Locate the cell with the specified text and output its (X, Y) center coordinate. 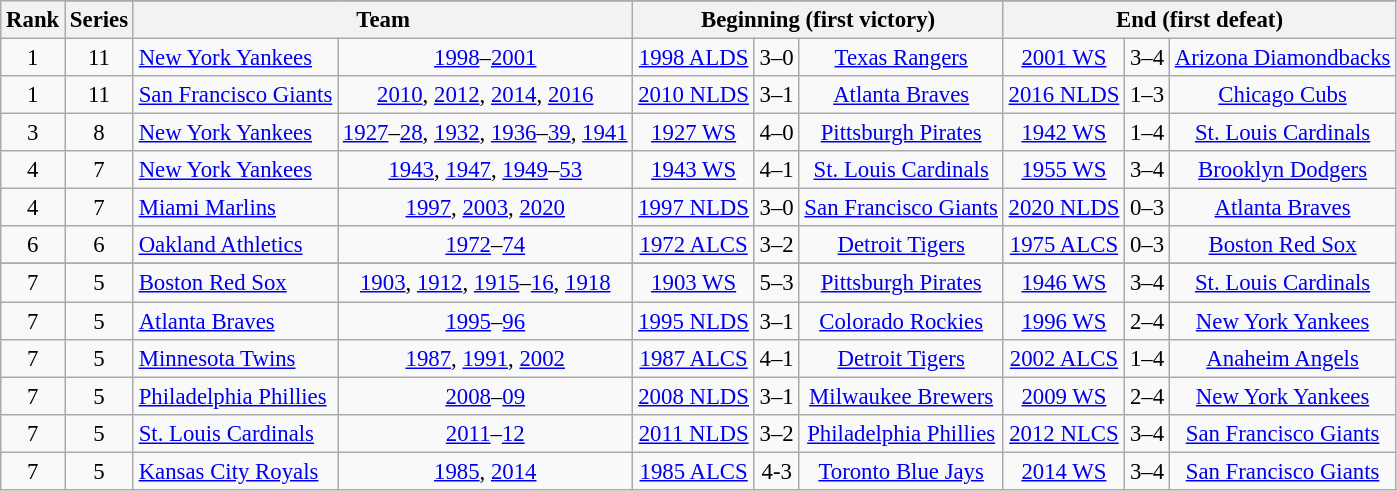
2016 NLDS (1064, 95)
1997, 2003, 2020 (486, 208)
1903 WS (694, 283)
1998–2001 (486, 58)
1996 WS (1064, 321)
1997 NLDS (694, 208)
Minnesota Twins (235, 358)
Series (100, 20)
1927 WS (694, 133)
2008 NLDS (694, 396)
2001 WS (1064, 58)
1927–28, 1932, 1936–39, 1941 (486, 133)
2009 WS (1064, 396)
1903, 1912, 1915–16, 1918 (486, 283)
1975 ALCS (1064, 245)
Rank (33, 20)
1972–74 (486, 245)
2010, 2012, 2014, 2016 (486, 95)
2011–12 (486, 433)
2010 NLDS (694, 95)
4-3 (776, 471)
1–3 (1148, 95)
1985, 2014 (486, 471)
Miami Marlins (235, 208)
2002 ALCS (1064, 358)
1987, 1991, 2002 (486, 358)
3 (33, 133)
Arizona Diamondbacks (1282, 58)
Team (383, 20)
1955 WS (1064, 170)
Oakland Athletics (235, 245)
1998 ALDS (694, 58)
2011 NLDS (694, 433)
1987 ALCS (694, 358)
1995 NLDS (694, 321)
2012 NLCS (1064, 433)
Beginning (first victory) (818, 20)
Texas Rangers (901, 58)
Anaheim Angels (1282, 358)
2008–09 (486, 396)
1972 ALCS (694, 245)
1946 WS (1064, 283)
Milwaukee Brewers (901, 396)
1942 WS (1064, 133)
1943, 1947, 1949–53 (486, 170)
Colorado Rockies (901, 321)
Brooklyn Dodgers (1282, 170)
2014 WS (1064, 471)
2020 NLDS (1064, 208)
Toronto Blue Jays (901, 471)
Chicago Cubs (1282, 95)
1943 WS (694, 170)
1995–96 (486, 321)
1985 ALCS (694, 471)
4–0 (776, 133)
Kansas City Royals (235, 471)
8 (100, 133)
5–3 (776, 283)
End (first defeat) (1199, 20)
